For the text-containing cell, return its midpoint in [x, y] coordinate format. 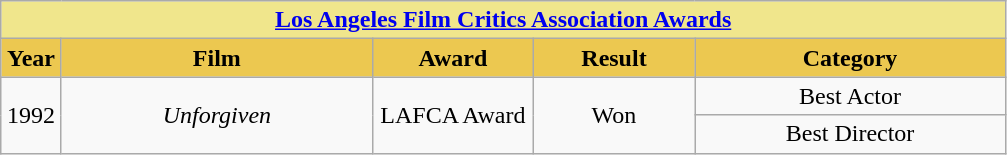
1992 [32, 115]
Los Angeles Film Critics Association Awards [504, 20]
Won [614, 115]
Category [850, 58]
Film [216, 58]
Best Director [850, 134]
Year [32, 58]
Award [452, 58]
LAFCA Award [452, 115]
Result [614, 58]
Best Actor [850, 96]
Unforgiven [216, 115]
